Return the (x, y) coordinate for the center point of the cell that contains the specified text.  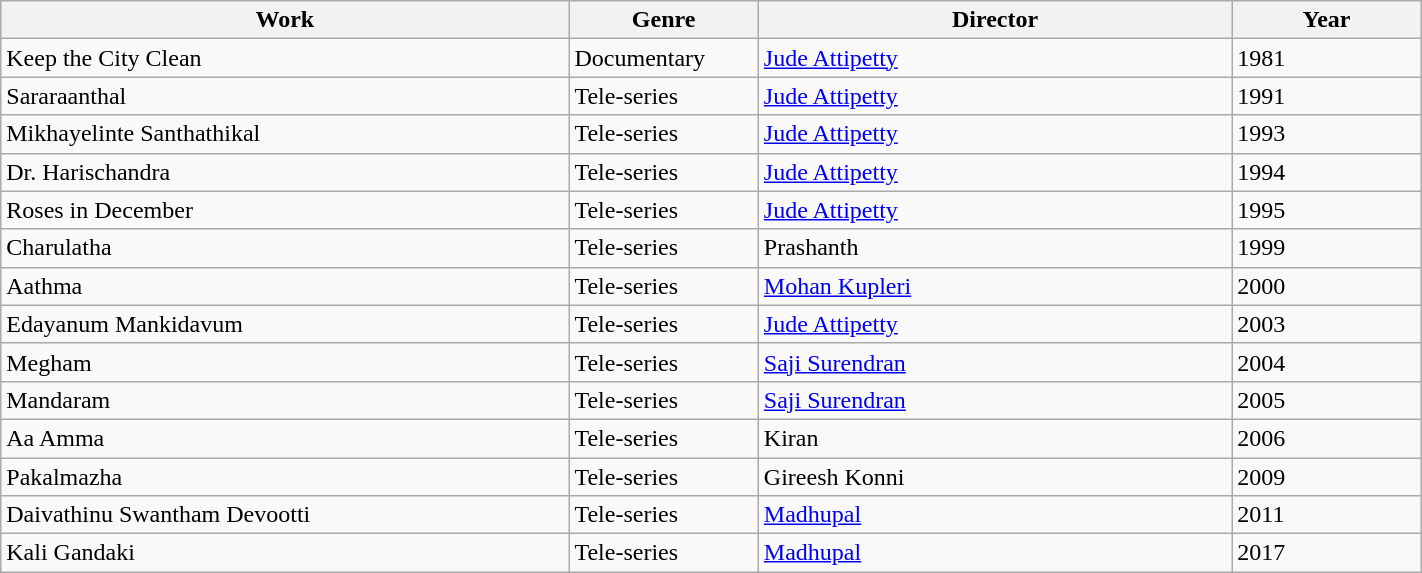
Roses in December (285, 210)
1994 (1326, 172)
Mandaram (285, 400)
1981 (1326, 58)
Documentary (664, 58)
Dr. Harischandra (285, 172)
2017 (1326, 553)
2003 (1326, 324)
Pakalmazha (285, 477)
1995 (1326, 210)
Gireesh Konni (995, 477)
Kiran (995, 438)
Director (995, 20)
Daivathinu Swantham Devootti (285, 515)
Mikhayelinte Santhathikal (285, 134)
2009 (1326, 477)
1991 (1326, 96)
2005 (1326, 400)
2000 (1326, 286)
Year (1326, 20)
2004 (1326, 362)
1993 (1326, 134)
Megham (285, 362)
Keep the City Clean (285, 58)
Aathma (285, 286)
Sararaanthal (285, 96)
Kali Gandaki (285, 553)
Genre (664, 20)
Prashanth (995, 248)
Mohan Kupleri (995, 286)
Aa Amma (285, 438)
Edayanum Mankidavum (285, 324)
Charulatha (285, 248)
2011 (1326, 515)
Work (285, 20)
1999 (1326, 248)
2006 (1326, 438)
